Capture the cell that displays the provided text and extract its (x, y) central coordinate. 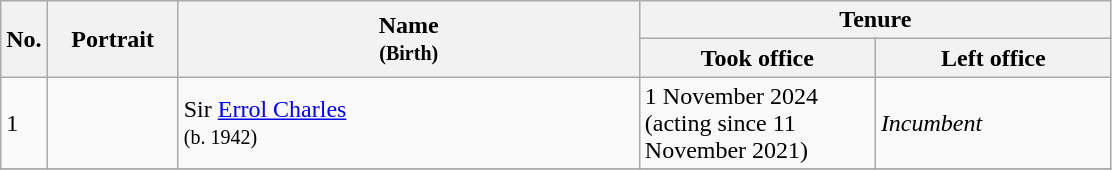
Name(Birth) (408, 39)
Left office (993, 58)
1 November 2024 (acting since 11 November 2021) (757, 123)
Portrait (112, 39)
Took office (757, 58)
No. (24, 39)
Tenure (875, 20)
Incumbent (993, 123)
Sir Errol Charles(b. 1942) (408, 123)
1 (24, 123)
